Output the (x, y) coordinate of the center of the cell containing the given text.  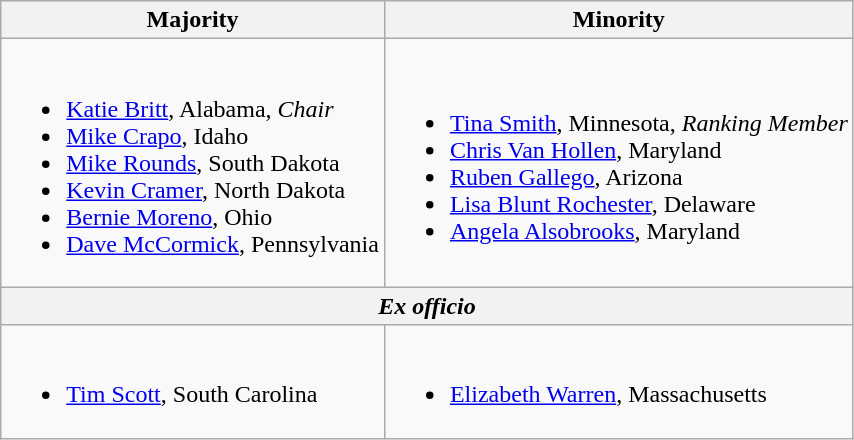
Tina Smith, Minnesota, Ranking MemberChris Van Hollen, MarylandRuben Gallego, ArizonaLisa Blunt Rochester, DelawareAngela Alsobrooks, Maryland (618, 163)
Tim Scott, South Carolina (193, 382)
Majority (193, 20)
Katie Britt, Alabama, ChairMike Crapo, IdahoMike Rounds, South DakotaKevin Cramer, North DakotaBernie Moreno, OhioDave McCormick, Pennsylvania (193, 163)
Ex officio (428, 306)
Minority (618, 20)
Elizabeth Warren, Massachusetts (618, 382)
